Extract the (x, y) coordinate from the center of the cell holding the provided text.  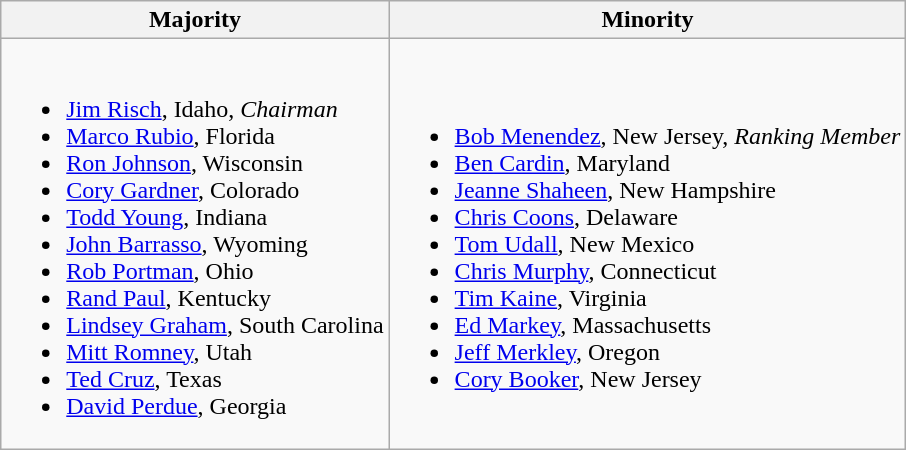
Minority (648, 20)
Majority (195, 20)
